For the text-containing cell, return its midpoint in [x, y] coordinate format. 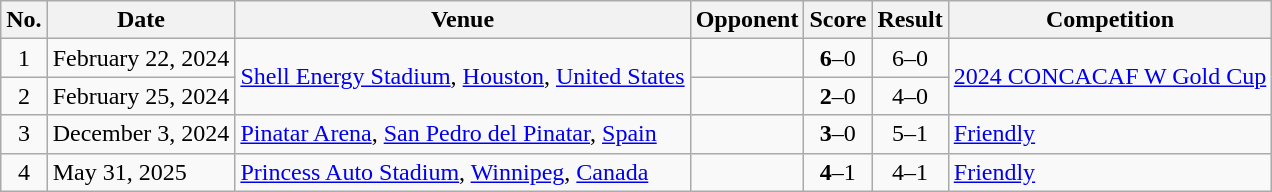
5–1 [910, 134]
No. [24, 20]
Competition [1110, 20]
Score [838, 20]
2–0 [838, 96]
Pinatar Arena, San Pedro del Pinatar, Spain [462, 134]
3 [24, 134]
Date [141, 20]
4–0 [910, 96]
Venue [462, 20]
December 3, 2024 [141, 134]
Opponent [747, 20]
Princess Auto Stadium, Winnipeg, Canada [462, 172]
1 [24, 58]
4 [24, 172]
2024 CONCACAF W Gold Cup [1110, 77]
May 31, 2025 [141, 172]
Shell Energy Stadium, Houston, United States [462, 77]
Result [910, 20]
February 22, 2024 [141, 58]
2 [24, 96]
3–0 [838, 134]
February 25, 2024 [141, 96]
